Determine the [x, y] coordinate at the center of the cell enclosing the given text.  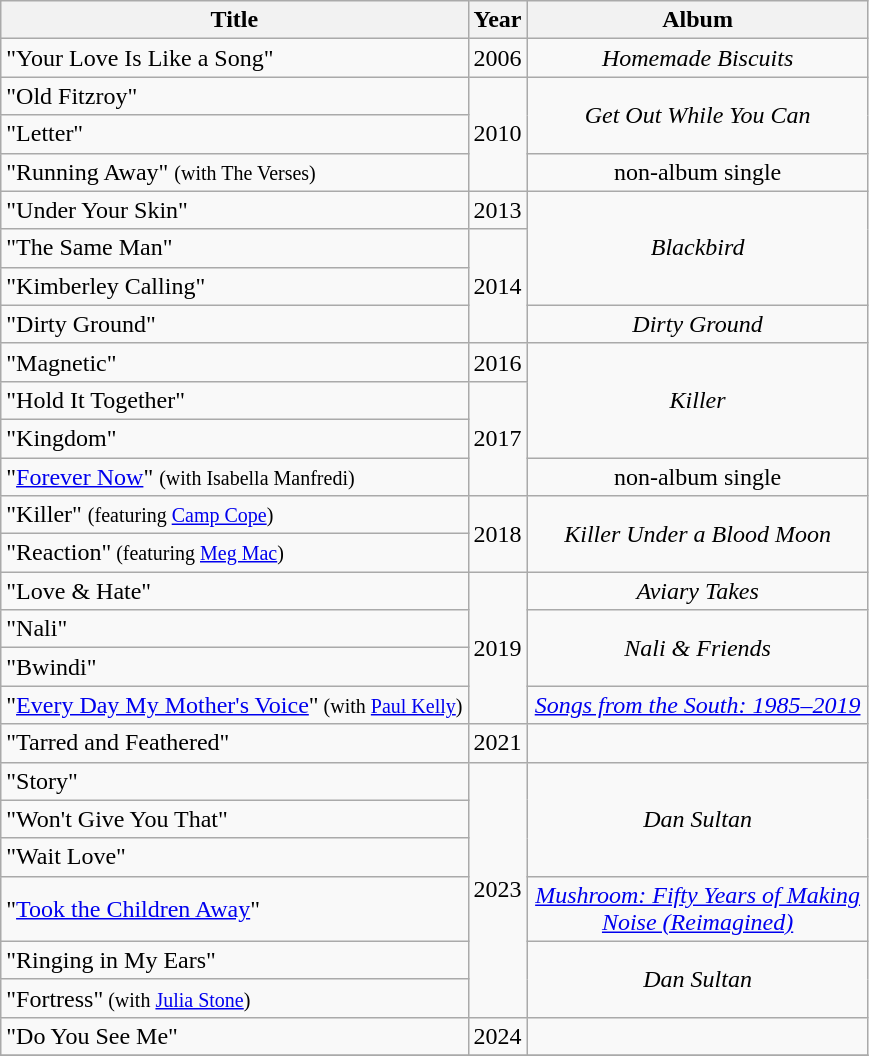
"Killer" (featuring Camp Cope) [234, 515]
Get Out While You Can [698, 115]
"Wait Love" [234, 857]
Blackbird [698, 248]
"Nali" [234, 629]
"Kimberley Calling" [234, 286]
2024 [498, 1036]
Album [698, 20]
"Forever Now" (with Isabella Manfredi) [234, 477]
"Your Love Is Like a Song" [234, 58]
Killer [698, 400]
Dirty Ground [698, 324]
"Old Fitzroy" [234, 96]
Mushroom: Fifty Years of Making Noise (Reimagined) [698, 908]
2019 [498, 648]
"Kingdom" [234, 438]
2021 [498, 743]
2017 [498, 438]
"Running Away" (with The Verses) [234, 172]
"Do You See Me" [234, 1036]
2014 [498, 286]
"Hold It Together" [234, 400]
"Dirty Ground" [234, 324]
Title [234, 20]
"Magnetic" [234, 362]
2010 [498, 134]
Killer Under a Blood Moon [698, 534]
"Took the Children Away" [234, 908]
2023 [498, 890]
Year [498, 20]
"Won't Give You That" [234, 819]
"The Same Man" [234, 248]
Songs from the South: 1985–2019 [698, 705]
Nali & Friends [698, 648]
"Under Your Skin" [234, 210]
"Story" [234, 781]
2006 [498, 58]
2016 [498, 362]
Aviary Takes [698, 591]
"Reaction" (featuring Meg Mac) [234, 553]
"Letter" [234, 134]
"Bwindi" [234, 667]
"Tarred and Feathered" [234, 743]
"Love & Hate" [234, 591]
Homemade Biscuits [698, 58]
"Fortress" (with Julia Stone) [234, 998]
"Ringing in My Ears" [234, 960]
2013 [498, 210]
2018 [498, 534]
"Every Day My Mother's Voice" (with Paul Kelly) [234, 705]
